Detect which cell encompasses the target text, then output its (x, y) center coordinate. 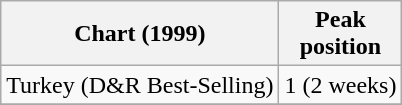
Peakposition (340, 34)
Chart (1999) (140, 34)
Turkey (D&R Best-Selling) (140, 85)
1 (2 weeks) (340, 85)
